Search for the cell housing the specified text and yield its (X, Y) center coordinate. 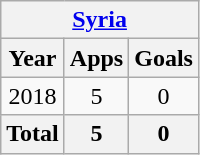
Apps (96, 58)
Total (33, 134)
Syria (100, 20)
2018 (33, 96)
Year (33, 58)
Goals (164, 58)
